Locate the cell with the specified text and output its [X, Y] center coordinate. 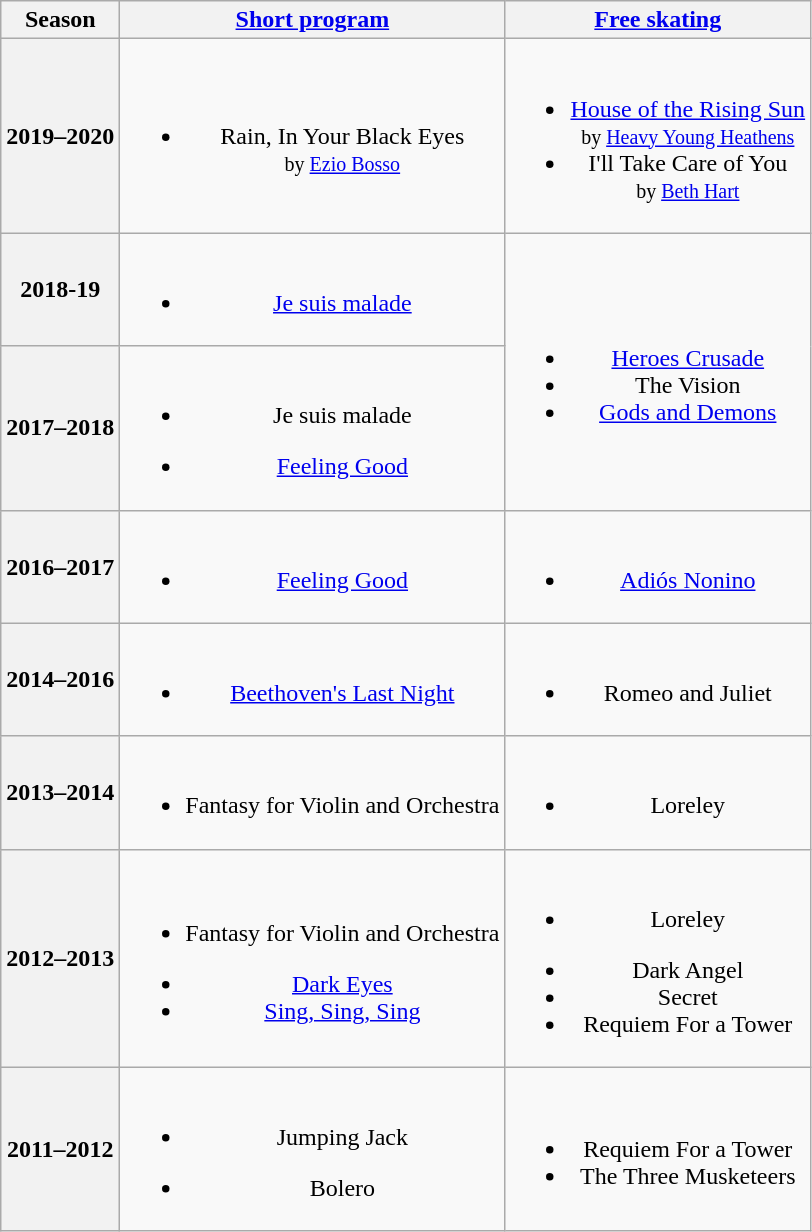
Short program [312, 20]
Loreley [658, 792]
2012–2013 [60, 958]
2017–2018 [60, 428]
2014–2016 [60, 680]
Heroes Crusade The Vision Gods and Demons [658, 372]
2019–2020 [60, 136]
Requiem For a TowerThe Three Musketeers [658, 1149]
Fantasy for Violin and Orchestra Dark EyesSing, Sing, Sing [312, 958]
2018-19 [60, 290]
Feeling Good [312, 566]
Rain, In Your Black Eyes by Ezio Bosso [312, 136]
2011–2012 [60, 1149]
Loreley Dark AngelSecretRequiem For a Tower [658, 958]
Beethoven's Last Night [312, 680]
Fantasy for Violin and Orchestra [312, 792]
Romeo and Juliet [658, 680]
Free skating [658, 20]
Jumping Jack Bolero [312, 1149]
2016–2017 [60, 566]
Je suis malade [312, 290]
Je suis malade Feeling Good [312, 428]
2013–2014 [60, 792]
Adiós Nonino [658, 566]
Season [60, 20]
House of the Rising Sun by Heavy Young HeathensI'll Take Care of You by Beth Hart [658, 136]
